Identify which cell holds the provided text, then report its [x, y] central coordinate. 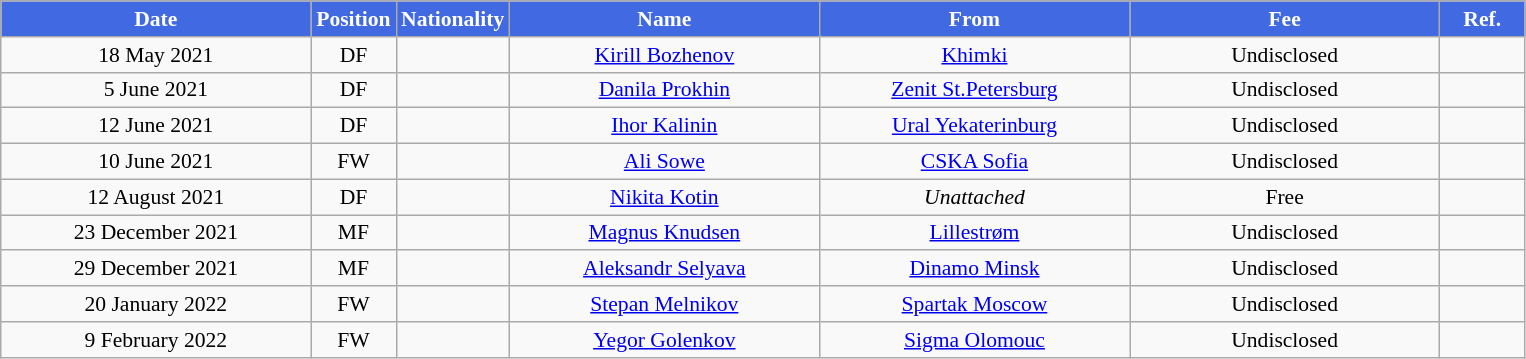
Khimki [974, 55]
9 February 2022 [156, 340]
Stepan Melnikov [664, 304]
Fee [1285, 19]
From [974, 19]
12 June 2021 [156, 126]
Ref. [1482, 19]
Ural Yekaterinburg [974, 126]
10 June 2021 [156, 162]
CSKA Sofia [974, 162]
Yegor Golenkov [664, 340]
Aleksandr Selyava [664, 269]
Lillestrøm [974, 233]
Ali Sowe [664, 162]
20 January 2022 [156, 304]
Unattached [974, 197]
5 June 2021 [156, 90]
Sigma Olomouc [974, 340]
18 May 2021 [156, 55]
Dinamo Minsk [974, 269]
Spartak Moscow [974, 304]
29 December 2021 [156, 269]
Zenit St.Petersburg [974, 90]
Kirill Bozhenov [664, 55]
Nikita Kotin [664, 197]
Nationality [452, 19]
Free [1285, 197]
Magnus Knudsen [664, 233]
Date [156, 19]
12 August 2021 [156, 197]
Name [664, 19]
Danila Prokhin [664, 90]
23 December 2021 [156, 233]
Position [354, 19]
Ihor Kalinin [664, 126]
